Capture the cell that displays the provided text and extract its (X, Y) central coordinate. 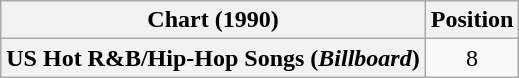
8 (472, 58)
US Hot R&B/Hip-Hop Songs (Billboard) (213, 58)
Position (472, 20)
Chart (1990) (213, 20)
